For the text-containing cell, return its midpoint in [x, y] coordinate format. 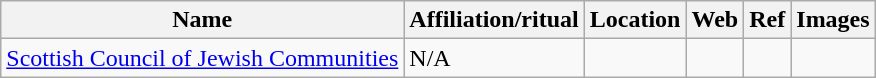
Ref [768, 20]
Scottish Council of Jewish Communities [202, 58]
N/A [494, 58]
Location [635, 20]
Name [202, 20]
Web [715, 20]
Affiliation/ritual [494, 20]
Images [833, 20]
